Scan for the cell matching the given text and deliver its [X, Y] coordinate at center. 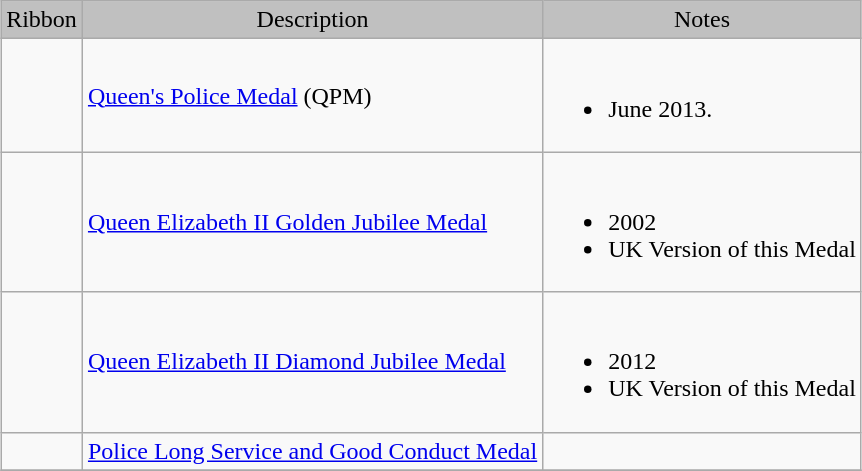
Queen's Police Medal (QPM) [312, 96]
Description [312, 20]
Notes [702, 20]
June 2013. [702, 96]
2002UK Version of this Medal [702, 222]
2012UK Version of this Medal [702, 362]
Queen Elizabeth II Diamond Jubilee Medal [312, 362]
Queen Elizabeth II Golden Jubilee Medal [312, 222]
Ribbon [42, 20]
Police Long Service and Good Conduct Medal [312, 451]
